Output the [x, y] coordinate of the center of the cell containing the given text.  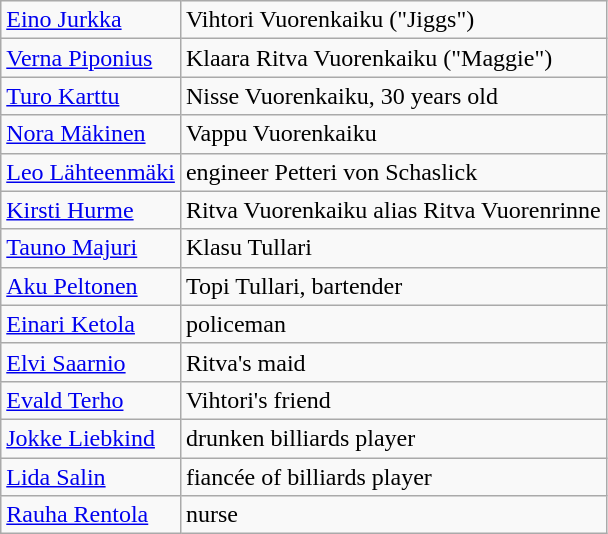
fiancée of billiards player [393, 477]
Ritva Vuorenkaiku alias Ritva Vuorenrinne [393, 210]
Kirsti Hurme [91, 210]
Klasu Tullari [393, 248]
Turo Karttu [91, 96]
Verna Piponius [91, 58]
Klaara Ritva Vuorenkaiku ("Maggie") [393, 58]
Vihtori Vuorenkaiku ("Jiggs") [393, 20]
Evald Terho [91, 400]
Aku Peltonen [91, 286]
Vappu Vuorenkaiku [393, 134]
engineer Petteri von Schaslick [393, 172]
Elvi Saarnio [91, 362]
nurse [393, 515]
Ritva's maid [393, 362]
Tauno Majuri [91, 248]
Nora Mäkinen [91, 134]
Leo Lähteenmäki [91, 172]
policeman [393, 324]
Rauha Rentola [91, 515]
Einari Ketola [91, 324]
Eino Jurkka [91, 20]
Vihtori's friend [393, 400]
Lida Salin [91, 477]
Jokke Liebkind [91, 438]
Topi Tullari, bartender [393, 286]
Nisse Vuorenkaiku, 30 years old [393, 96]
drunken billiards player [393, 438]
